Provide the [X, Y] coordinate of the cell's center where the given text is located.  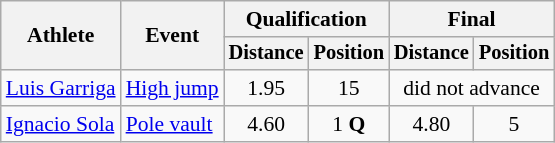
5 [514, 124]
Athlete [61, 36]
Event [172, 36]
4.80 [432, 124]
Luis Garriga [61, 88]
1 Q [349, 124]
15 [349, 88]
High jump [172, 88]
Qualification [306, 19]
Ignacio Sola [61, 124]
1.95 [266, 88]
Final [472, 19]
did not advance [472, 88]
4.60 [266, 124]
Pole vault [172, 124]
